From the cell containing the given text, extract its center point as (x, y) coordinate. 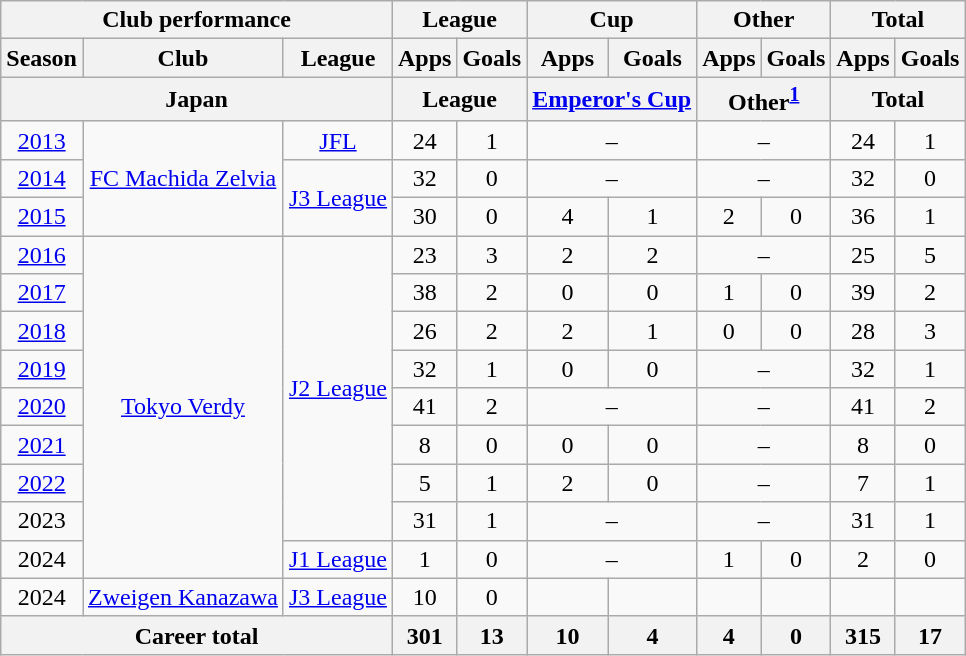
Club (182, 58)
2023 (42, 521)
JFL (338, 140)
2019 (42, 369)
26 (424, 331)
28 (863, 331)
2022 (42, 483)
36 (863, 217)
17 (930, 635)
30 (424, 217)
Japan (197, 100)
315 (863, 635)
2021 (42, 445)
2014 (42, 178)
2018 (42, 331)
7 (863, 483)
FC Machida Zelvia (182, 178)
Club performance (197, 20)
J2 League (338, 388)
301 (424, 635)
Zweigen Kanazawa (182, 597)
23 (424, 255)
2020 (42, 407)
25 (863, 255)
Career total (197, 635)
Emperor's Cup (612, 100)
2017 (42, 293)
39 (863, 293)
2013 (42, 140)
Other1 (764, 100)
2015 (42, 217)
Tokyo Verdy (182, 408)
Cup (612, 20)
Season (42, 58)
13 (492, 635)
J1 League (338, 559)
Other (764, 20)
38 (424, 293)
2016 (42, 255)
